From the cell containing the given text, extract its center point as (x, y) coordinate. 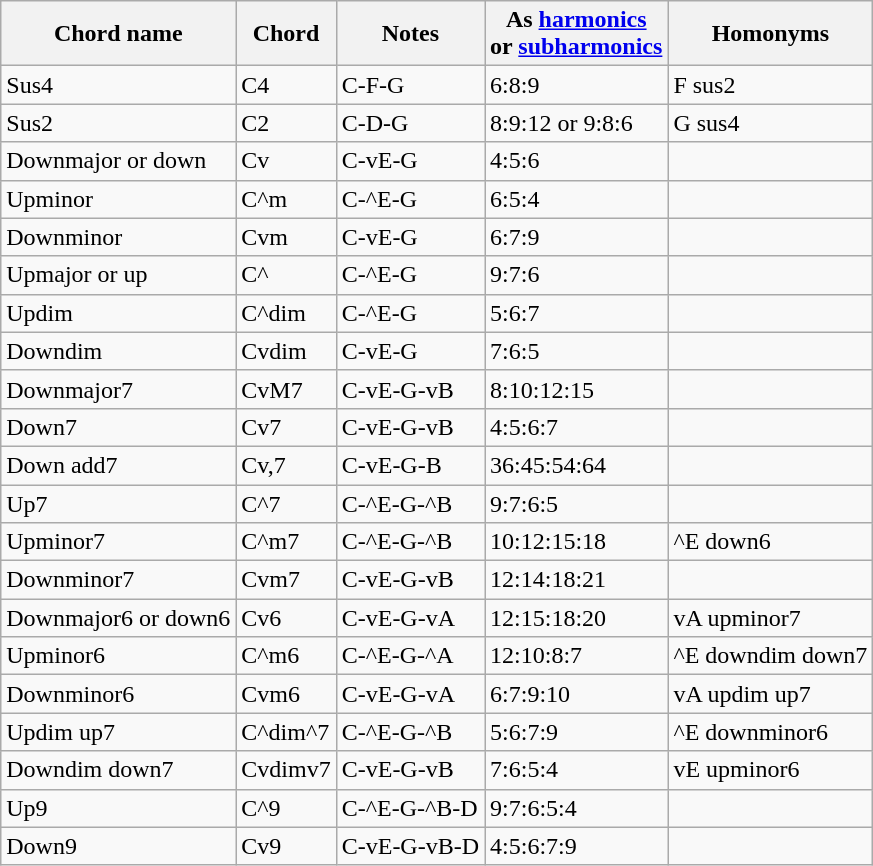
C4 (286, 85)
9:7:6:5:4 (576, 808)
6:8:9 (576, 85)
12:15:18:20 (576, 618)
C^m6 (286, 656)
Updim (118, 313)
Notes (410, 34)
Updim up7 (118, 732)
8:10:12:15 (576, 389)
4:5:6 (576, 161)
Cvm7 (286, 580)
Cvm (286, 237)
Upminor (118, 199)
C^m7 (286, 542)
Cv,7 (286, 465)
4:5:6:7:9 (576, 846)
Down add7 (118, 465)
12:10:8:7 (576, 656)
5:6:7 (576, 313)
12:14:18:21 (576, 580)
6:7:9:10 (576, 694)
Downminor6 (118, 694)
Chord name (118, 34)
As harmonicsor subharmonics (576, 34)
CvM7 (286, 389)
8:9:12 or 9:8:6 (576, 123)
Cv6 (286, 618)
Downminor (118, 237)
F sus2 (770, 85)
Downdim (118, 351)
Down7 (118, 427)
5:6:7:9 (576, 732)
^E downminor6 (770, 732)
C-vE-G-B (410, 465)
Cvm6 (286, 694)
Cv9 (286, 846)
C^7 (286, 503)
vA upminor7 (770, 618)
Downdim down7 (118, 770)
^E downdim down7 (770, 656)
G sus4 (770, 123)
6:5:4 (576, 199)
vE upminor6 (770, 770)
Cv (286, 161)
Cvdimv7 (286, 770)
C^dim (286, 313)
C^dim^7 (286, 732)
C^m (286, 199)
10:12:15:18 (576, 542)
7:6:5 (576, 351)
Downminor7 (118, 580)
C-^E-G-^B-D (410, 808)
Sus2 (118, 123)
vA updim up7 (770, 694)
Sus4 (118, 85)
Down9 (118, 846)
^E down6 (770, 542)
C-vE-G-vB-D (410, 846)
C-^E-G-^A (410, 656)
Downmajor6 or down6 (118, 618)
Homonyms (770, 34)
C-D-G (410, 123)
9:7:6:5 (576, 503)
Cv7 (286, 427)
C^9 (286, 808)
Upminor7 (118, 542)
Cvdim (286, 351)
7:6:5:4 (576, 770)
Up9 (118, 808)
Upmajor or up (118, 275)
Up7 (118, 503)
Downmajor7 (118, 389)
Chord (286, 34)
Upminor6 (118, 656)
C-F-G (410, 85)
C^ (286, 275)
Downmajor or down (118, 161)
36:45:54:64 (576, 465)
9:7:6 (576, 275)
6:7:9 (576, 237)
4:5:6:7 (576, 427)
C2 (286, 123)
